Extract the (X, Y) coordinate from the center of the cell holding the provided text.  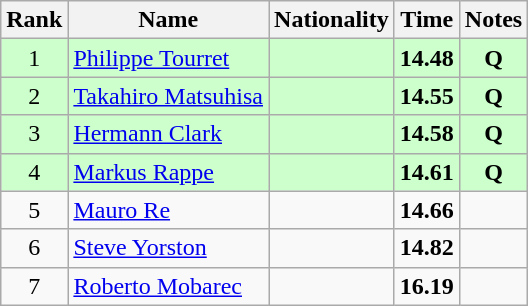
14.61 (426, 172)
Notes (493, 20)
Name (168, 20)
Markus Rappe (168, 172)
16.19 (426, 286)
Takahiro Matsuhisa (168, 96)
7 (34, 286)
Roberto Mobarec (168, 286)
3 (34, 134)
Philippe Tourret (168, 58)
Mauro Re (168, 210)
Hermann Clark (168, 134)
14.58 (426, 134)
6 (34, 248)
14.55 (426, 96)
2 (34, 96)
Time (426, 20)
14.48 (426, 58)
Nationality (332, 20)
14.82 (426, 248)
14.66 (426, 210)
1 (34, 58)
Steve Yorston (168, 248)
5 (34, 210)
Rank (34, 20)
4 (34, 172)
